From the cell containing the given text, extract its center point as [x, y] coordinate. 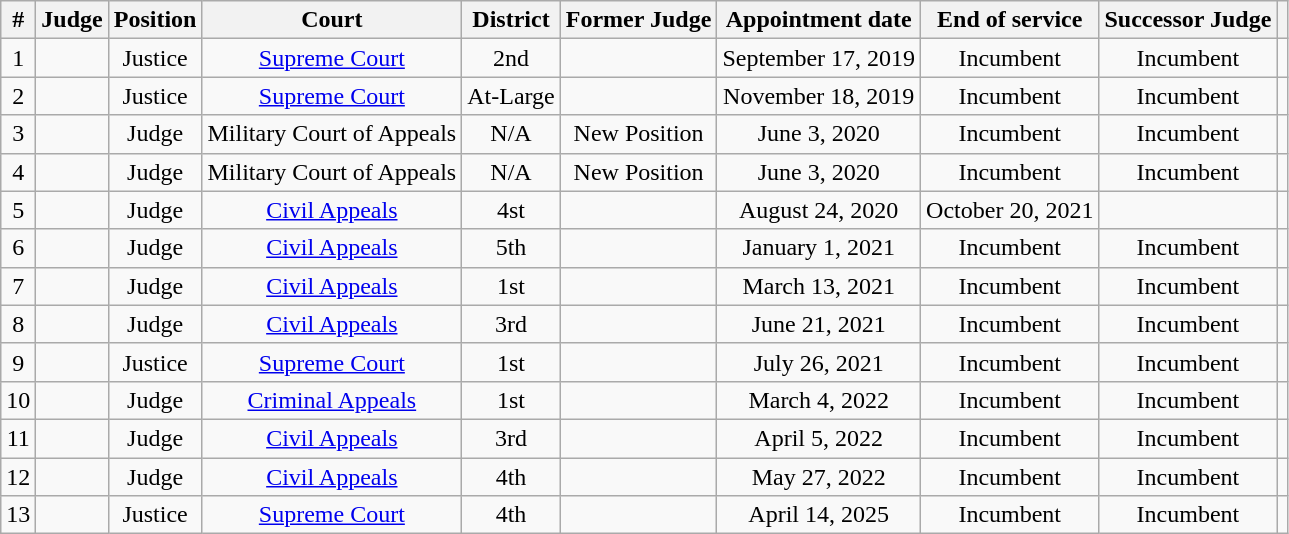
July 26, 2021 [819, 362]
9 [18, 362]
January 1, 2021 [819, 248]
June 21, 2021 [819, 324]
7 [18, 286]
3 [18, 134]
5 [18, 210]
# [18, 20]
August 24, 2020 [819, 210]
March 13, 2021 [819, 286]
April 5, 2022 [819, 438]
District [512, 20]
Position [155, 20]
November 18, 2019 [819, 96]
13 [18, 515]
4st [512, 210]
Appointment date [819, 20]
End of service [1010, 20]
12 [18, 477]
April 14, 2025 [819, 515]
At-Large [512, 96]
Successor Judge [1188, 20]
2nd [512, 58]
1 [18, 58]
Former Judge [638, 20]
2 [18, 96]
8 [18, 324]
October 20, 2021 [1010, 210]
September 17, 2019 [819, 58]
May 27, 2022 [819, 477]
4 [18, 172]
10 [18, 400]
5th [512, 248]
11 [18, 438]
Criminal Appeals [332, 400]
Court [332, 20]
6 [18, 248]
March 4, 2022 [819, 400]
